From the cell containing the given text, extract its center point as [X, Y] coordinate. 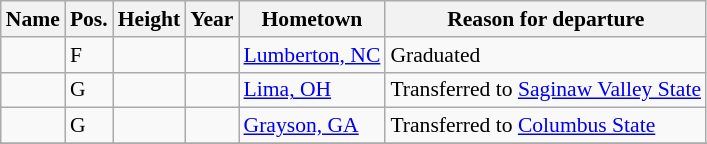
Transferred to Columbus State [546, 126]
Year [212, 19]
Reason for departure [546, 19]
Lima, OH [312, 90]
Lumberton, NC [312, 55]
Transferred to Saginaw Valley State [546, 90]
Grayson, GA [312, 126]
Height [149, 19]
F [89, 55]
Pos. [89, 19]
Graduated [546, 55]
Hometown [312, 19]
Name [33, 19]
